Return the (x, y) coordinate for the center point of the cell that contains the specified text.  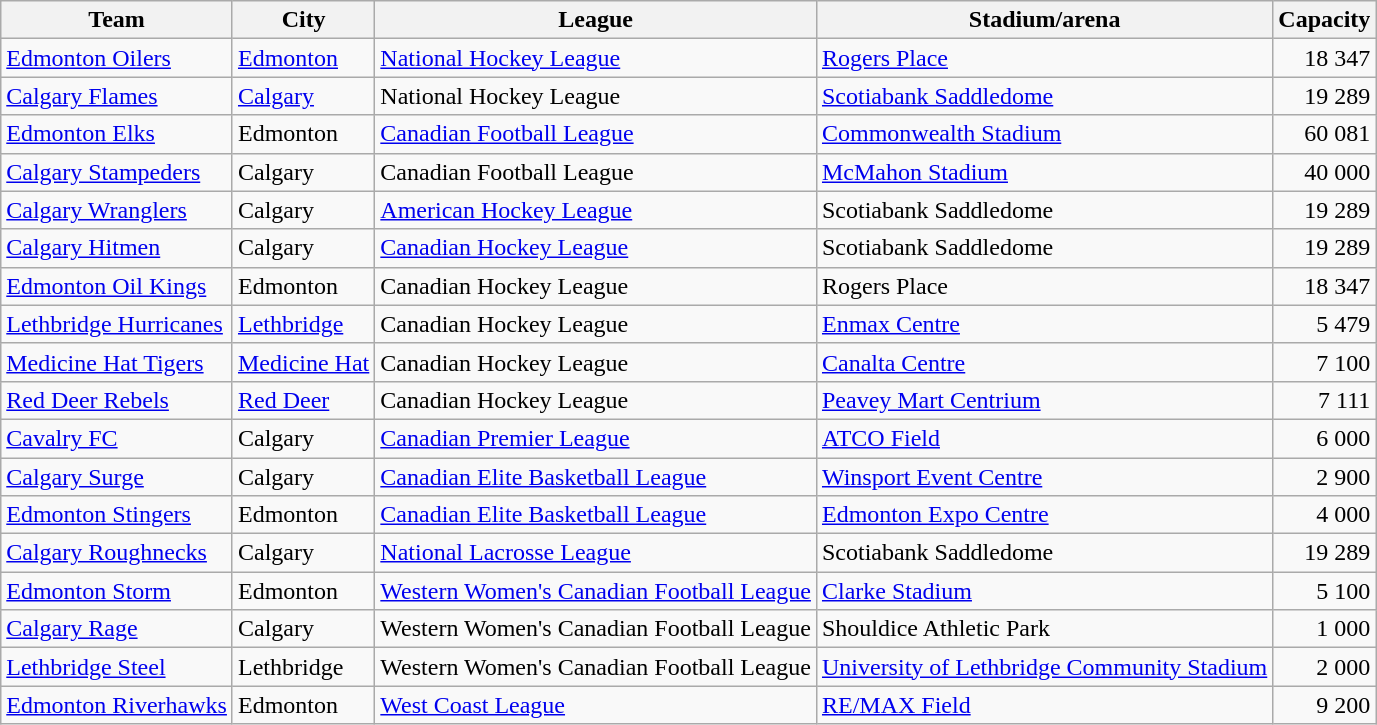
Team (117, 20)
Enmax Centre (1044, 324)
RE/MAX Field (1044, 705)
Lethbridge Hurricanes (117, 324)
Calgary Rage (117, 629)
American Hockey League (596, 210)
Edmonton Oilers (117, 58)
Winsport Event Centre (1044, 477)
Canalta Centre (1044, 362)
40 000 (1324, 172)
Commonwealth Stadium (1044, 134)
60 081 (1324, 134)
Edmonton Expo Centre (1044, 515)
Calgary Wranglers (117, 210)
University of Lethbridge Community Stadium (1044, 667)
5 479 (1324, 324)
7 111 (1324, 400)
Calgary Stampeders (117, 172)
Clarke Stadium (1044, 591)
Calgary Flames (117, 96)
7 100 (1324, 362)
Red Deer (303, 400)
2 900 (1324, 477)
Peavey Mart Centrium (1044, 400)
6 000 (1324, 438)
4 000 (1324, 515)
League (596, 20)
Calgary Roughnecks (117, 553)
Edmonton Oil Kings (117, 286)
Stadium/arena (1044, 20)
Shouldice Athletic Park (1044, 629)
Capacity (1324, 20)
Edmonton Elks (117, 134)
ATCO Field (1044, 438)
National Lacrosse League (596, 553)
9 200 (1324, 705)
Medicine Hat Tigers (117, 362)
Canadian Premier League (596, 438)
Edmonton Storm (117, 591)
West Coast League (596, 705)
5 100 (1324, 591)
Medicine Hat (303, 362)
Calgary Surge (117, 477)
Edmonton Stingers (117, 515)
1 000 (1324, 629)
McMahon Stadium (1044, 172)
Cavalry FC (117, 438)
Lethbridge Steel (117, 667)
Red Deer Rebels (117, 400)
Calgary Hitmen (117, 248)
Edmonton Riverhawks (117, 705)
City (303, 20)
2 000 (1324, 667)
